Scan for the cell matching the given text and deliver its [X, Y] coordinate at center. 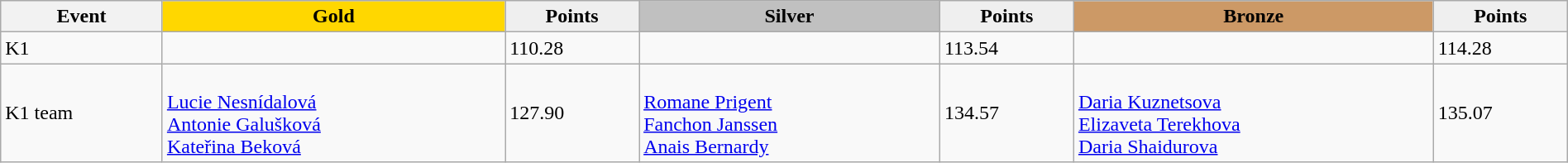
Lucie NesnídalováAntonie GaluškováKateřina Beková [333, 113]
K1 [82, 48]
127.90 [572, 113]
Daria KuznetsovaElizaveta TerekhovaDaria Shaidurova [1254, 113]
K1 team [82, 113]
114.28 [1500, 48]
Bronze [1254, 17]
Gold [333, 17]
134.57 [1006, 113]
113.54 [1006, 48]
Event [82, 17]
135.07 [1500, 113]
Silver [790, 17]
110.28 [572, 48]
Romane PrigentFanchon JanssenAnais Bernardy [790, 113]
